Return the [x, y] coordinate for the center point of the cell that contains the specified text.  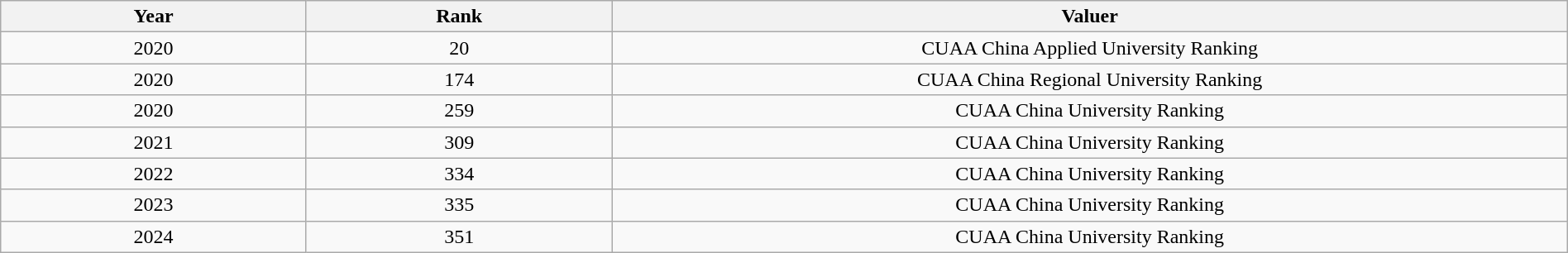
2023 [154, 205]
335 [459, 205]
2024 [154, 236]
259 [459, 111]
351 [459, 236]
Valuer [1090, 17]
Rank [459, 17]
Year [154, 17]
174 [459, 79]
CUAA China Regional University Ranking [1090, 79]
CUAA China Applied University Ranking [1090, 48]
309 [459, 142]
2021 [154, 142]
2022 [154, 174]
334 [459, 174]
20 [459, 48]
